From the cell containing the given text, extract its center point as (X, Y) coordinate. 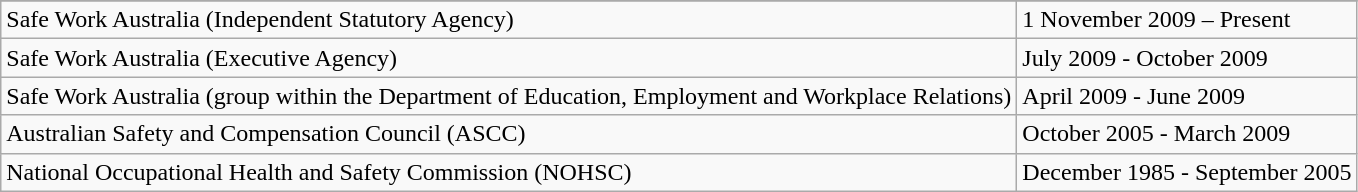
October 2005 - March 2009 (1187, 134)
Safe Work Australia (Independent Statutory Agency) (509, 20)
1 November 2009 – Present (1187, 20)
December 1985 - September 2005 (1187, 172)
Safe Work Australia (group within the Department of Education, Employment and Workplace Relations) (509, 96)
April 2009 - June 2009 (1187, 96)
Safe Work Australia (Executive Agency) (509, 58)
July 2009 - October 2009 (1187, 58)
National Occupational Health and Safety Commission (NOHSC) (509, 172)
Australian Safety and Compensation Council (ASCC) (509, 134)
